For the text-containing cell, return its midpoint in (X, Y) coordinate format. 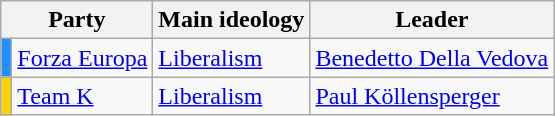
Team K (82, 96)
Leader (432, 20)
Party (77, 20)
Main ideology (232, 20)
Benedetto Della Vedova (432, 58)
Forza Europa (82, 58)
Paul Köllensperger (432, 96)
